Capture the cell that displays the provided text and extract its [X, Y] central coordinate. 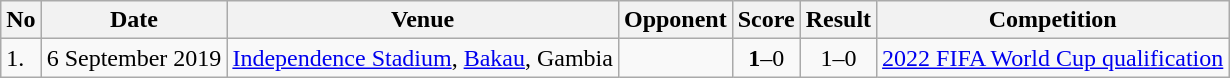
6 September 2019 [134, 58]
1. [21, 58]
Score [766, 20]
Independence Stadium, Bakau, Gambia [423, 58]
Competition [1053, 20]
Venue [423, 20]
Date [134, 20]
No [21, 20]
Opponent [675, 20]
Result [838, 20]
2022 FIFA World Cup qualification [1053, 58]
